From the cell containing the given text, extract its center point as [x, y] coordinate. 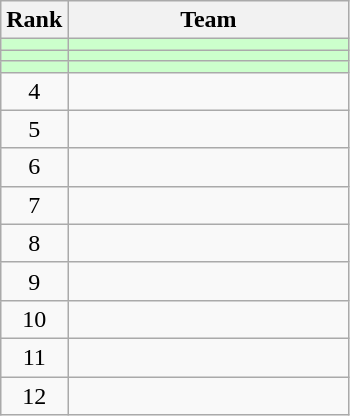
10 [34, 319]
Rank [34, 20]
5 [34, 129]
11 [34, 357]
7 [34, 205]
6 [34, 167]
4 [34, 91]
Team [208, 20]
12 [34, 395]
9 [34, 281]
8 [34, 243]
